Provide the [X, Y] coordinate of the cell's center where the given text is located.  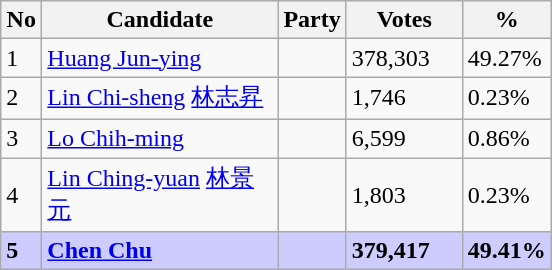
1 [22, 58]
49.27% [506, 58]
Candidate [160, 20]
Lo Chih-ming [160, 138]
Lin Chi-sheng 林志昇 [160, 98]
379,417 [404, 251]
No [22, 20]
3 [22, 138]
Lin Ching-yuan 林景元 [160, 195]
Chen Chu [160, 251]
2 [22, 98]
378,303 [404, 58]
4 [22, 195]
Votes [404, 20]
1,746 [404, 98]
0.86% [506, 138]
49.41% [506, 251]
Huang Jun-ying [160, 58]
Party [312, 20]
% [506, 20]
6,599 [404, 138]
5 [22, 251]
1,803 [404, 195]
